Output the (x, y) coordinate of the center of the cell containing the given text.  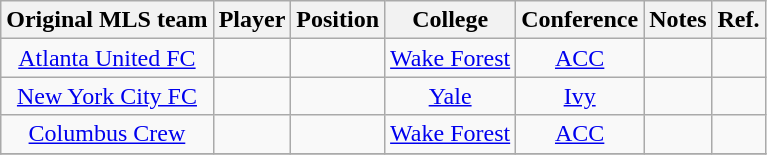
Player (252, 20)
Position (338, 20)
Notes (678, 20)
Ref. (738, 20)
College (450, 20)
Yale (450, 96)
Conference (580, 20)
Original MLS team (107, 20)
Columbus Crew (107, 134)
Atlanta United FC (107, 58)
Ivy (580, 96)
New York City FC (107, 96)
